Return [x, y] of the center of cell containing provided text 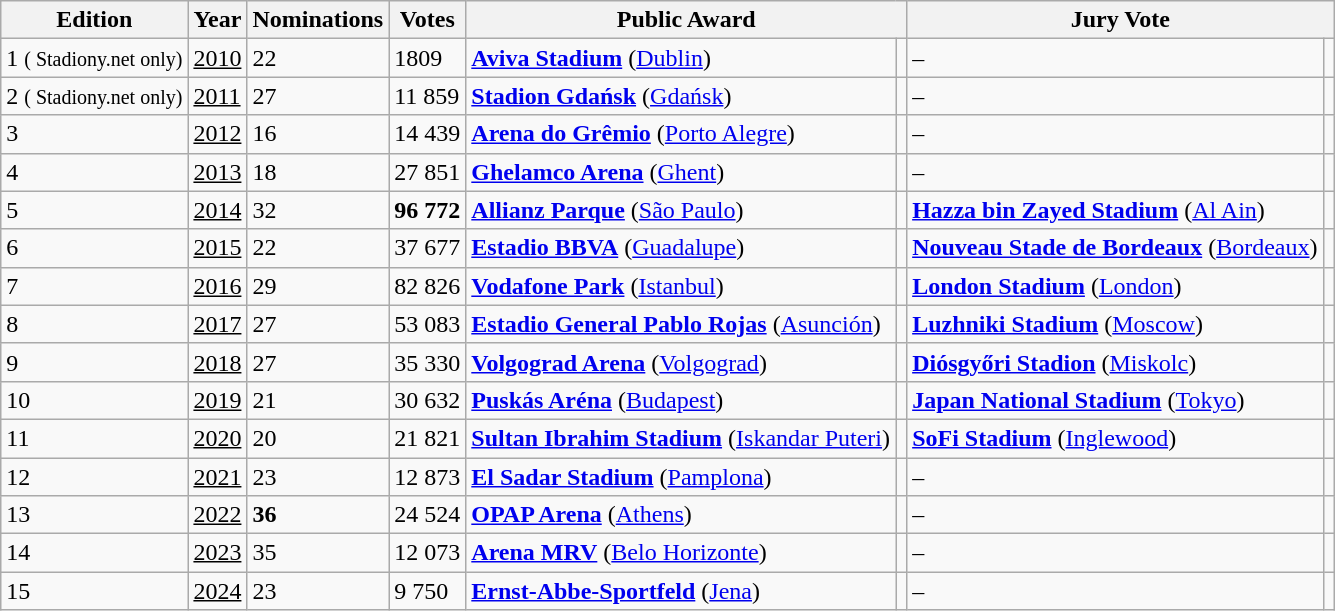
13 [94, 515]
37 677 [428, 248]
Votes [428, 20]
2024 [218, 591]
36 [318, 515]
2010 [218, 58]
Jury Vote [1120, 20]
Vodafone Park (Istanbul) [681, 286]
Luzhniki Stadium (Moscow) [1115, 324]
2016 [218, 286]
11 859 [428, 96]
2017 [218, 324]
12 873 [428, 477]
Stadion Gdańsk (Gdańsk) [681, 96]
Diósgyőri Stadion (Miskolc) [1115, 362]
Japan National Stadium (Tokyo) [1115, 400]
2013 [218, 172]
9 [94, 362]
Ghelamco Arena (Ghent) [681, 172]
2018 [218, 362]
Estadio BBVA (Guadalupe) [681, 248]
18 [318, 172]
Nouveau Stade de Bordeaux (Bordeaux) [1115, 248]
OPAP Arena (Athens) [681, 515]
7 [94, 286]
9 750 [428, 591]
14 [94, 553]
Year [218, 20]
Arena do Grêmio (Porto Alegre) [681, 134]
2020 [218, 438]
1809 [428, 58]
15 [94, 591]
16 [318, 134]
12 [94, 477]
2012 [218, 134]
Hazza bin Zayed Stadium (Al Ain) [1115, 210]
20 [318, 438]
Edition [94, 20]
Puskás Aréna (Budapest) [681, 400]
21 821 [428, 438]
14 439 [428, 134]
Aviva Stadium (Dublin) [681, 58]
Ernst-Abbe-Sportfeld (Jena) [681, 591]
12 073 [428, 553]
2022 [218, 515]
10 [94, 400]
29 [318, 286]
2015 [218, 248]
Volgograd Arena (Volgograd) [681, 362]
2 ( Stadiony.net only) [94, 96]
8 [94, 324]
London Stadium (London) [1115, 286]
2014 [218, 210]
35 [318, 553]
2021 [218, 477]
4 [94, 172]
Estadio General Pablo Rojas (Asunción) [681, 324]
1 ( Stadiony.net only) [94, 58]
35 330 [428, 362]
SoFi Stadium (Inglewood) [1115, 438]
El Sadar Stadium (Pamplona) [681, 477]
Allianz Parque (São Paulo) [681, 210]
53 083 [428, 324]
11 [94, 438]
Nominations [318, 20]
27 851 [428, 172]
2023 [218, 553]
82 826 [428, 286]
2019 [218, 400]
Public Award [686, 20]
2011 [218, 96]
5 [94, 210]
6 [94, 248]
3 [94, 134]
Sultan Ibrahim Stadium (Iskandar Puteri) [681, 438]
Arena MRV (Belo Horizonte) [681, 553]
96 772 [428, 210]
21 [318, 400]
30 632 [428, 400]
32 [318, 210]
24 524 [428, 515]
